Extract the [x, y] coordinate from the center of the cell holding the provided text.  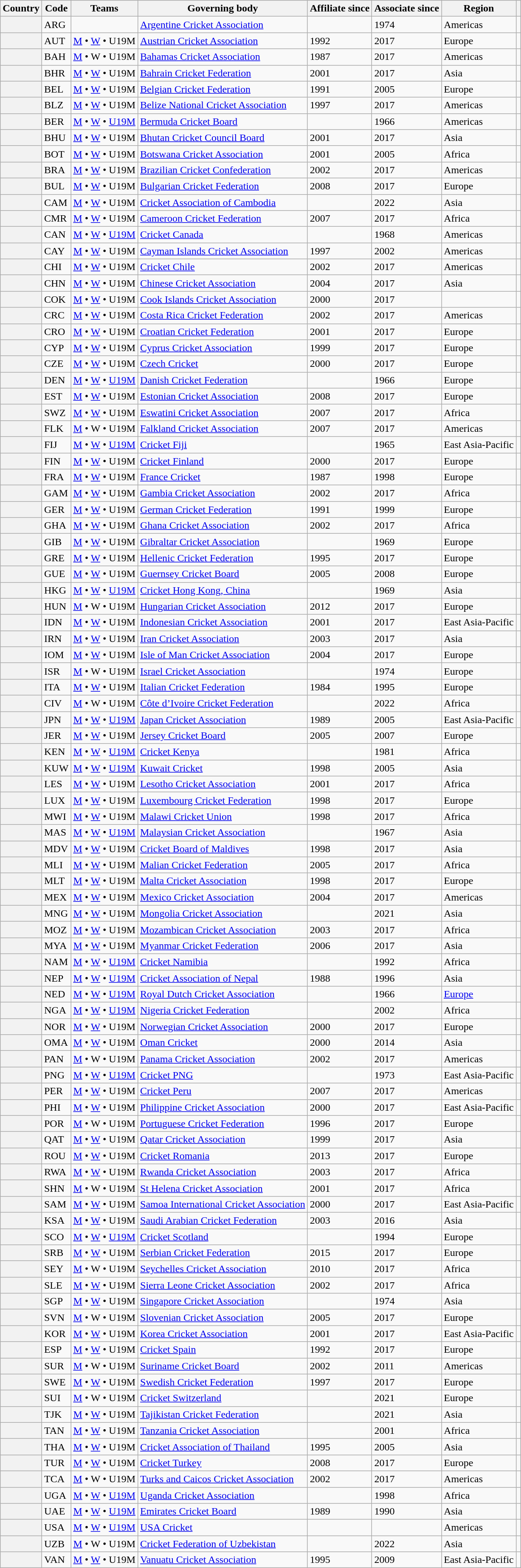
SGP [56, 1301]
TJK [56, 1414]
GIB [56, 542]
USA Cricket [223, 1528]
IDN [56, 622]
Vanuatu Cricket Association [223, 1560]
Malian Cricket Federation [223, 865]
Swedish Cricket Federation [223, 1382]
Teams [104, 8]
Governing body [223, 8]
MAS [56, 833]
NOR [56, 1027]
MLT [56, 881]
Singapore Cricket Association [223, 1301]
KSA [56, 1220]
Norwegian Cricket Association [223, 1027]
CAY [56, 251]
OMA [56, 1043]
1981 [407, 752]
MDV [56, 849]
Sierra Leone Cricket Association [223, 1285]
SCO [56, 1237]
Cricket Turkey [223, 1463]
1994 [407, 1237]
CRO [56, 332]
SVN [56, 1317]
Belize National Cricket Association [223, 105]
SUI [56, 1398]
2014 [407, 1043]
Cricket Namibia [223, 962]
Falkland Cricket Association [223, 428]
Mongolia Cricket Association [223, 913]
BHU [56, 138]
Botswana Cricket Association [223, 154]
Ghana Cricket Association [223, 526]
Korea Cricket Association [223, 1334]
Tanzania Cricket Association [223, 1430]
2012 [340, 606]
Danish Cricket Federation [223, 380]
SRB [56, 1253]
Gambia Cricket Association [223, 493]
2006 [340, 946]
Country [21, 8]
Cricket Finland [223, 461]
2013 [340, 1156]
Cricket Scotland [223, 1237]
Iran Cricket Association [223, 639]
BER [56, 121]
Jersey Cricket Board [223, 736]
Italian Cricket Federation [223, 687]
Slovenian Cricket Association [223, 1317]
Turks and Caicos Cricket Association [223, 1479]
1984 [340, 687]
Nigeria Cricket Federation [223, 1011]
Indonesian Cricket Association [223, 622]
Region [479, 8]
GHA [56, 526]
ARG [56, 25]
Samoa International Cricket Association [223, 1204]
SAM [56, 1204]
SHN [56, 1188]
COK [56, 299]
Uganda Cricket Association [223, 1495]
Cricket Chile [223, 267]
Philippine Cricket Association [223, 1107]
BRA [56, 170]
Cricket Spain [223, 1350]
MEX [56, 897]
Affiliate since [340, 8]
JER [56, 736]
ROU [56, 1156]
RWA [56, 1172]
KOR [56, 1334]
BOT [56, 154]
PHI [56, 1107]
SEY [56, 1269]
IRN [56, 639]
GAM [56, 493]
2016 [407, 1220]
Côte d’Ivoire Cricket Federation [223, 703]
GER [56, 510]
GUE [56, 574]
Cyprus Cricket Association [223, 348]
2010 [340, 1269]
BEL [56, 89]
LES [56, 784]
CIV [56, 703]
Cricket Canada [223, 235]
Czech Cricket [223, 364]
Bahrain Cricket Federation [223, 73]
Argentine Cricket Association [223, 25]
VAN [56, 1560]
Oman Cricket [223, 1043]
ISR [56, 671]
QAT [56, 1140]
Royal Dutch Cricket Association [223, 994]
Cricket Fiji [223, 445]
France Cricket [223, 477]
POR [56, 1123]
1973 [407, 1075]
2015 [340, 1253]
Cricket Board of Maldives [223, 849]
German Cricket Federation [223, 510]
THA [56, 1447]
Seychelles Cricket Association [223, 1269]
MOZ [56, 929]
SLE [56, 1285]
JPN [56, 720]
BLZ [56, 105]
SWE [56, 1382]
Cricket Federation of Uzbekistan [223, 1544]
MLI [56, 865]
Costa Rica Cricket Federation [223, 315]
Kuwait Cricket [223, 768]
CHI [56, 267]
MYA [56, 946]
1967 [407, 833]
DEN [56, 380]
Cricket Association of Thailand [223, 1447]
FIN [56, 461]
1968 [407, 235]
CHN [56, 283]
Mozambican Cricket Association [223, 929]
Suriname Cricket Board [223, 1366]
Qatar Cricket Association [223, 1140]
Serbian Cricket Federation [223, 1253]
Tajikistan Cricket Federation [223, 1414]
BUL [56, 186]
Saudi Arabian Cricket Federation [223, 1220]
PAN [56, 1059]
1990 [407, 1512]
Cook Islands Cricket Association [223, 299]
KEN [56, 752]
Malawi Cricket Union [223, 816]
USA [56, 1528]
Guernsey Cricket Board [223, 574]
1988 [340, 978]
BHR [56, 73]
SWZ [56, 412]
St Helena Cricket Association [223, 1188]
Cricket Kenya [223, 752]
Myanmar Cricket Federation [223, 946]
Japan Cricket Association [223, 720]
Luxembourg Cricket Federation [223, 800]
Cricket Peru [223, 1091]
Cricket PNG [223, 1075]
TCA [56, 1479]
UAE [56, 1512]
CAM [56, 203]
Associate since [407, 8]
Lesotho Cricket Association [223, 784]
CZE [56, 364]
Cayman Islands Cricket Association [223, 251]
Austrian Cricket Association [223, 41]
Code [56, 8]
TAN [56, 1430]
HUN [56, 606]
CAN [56, 235]
Cameroon Cricket Federation [223, 219]
UGA [56, 1495]
Croatian Cricket Federation [223, 332]
Mexico Cricket Association [223, 897]
Emirates Cricket Board [223, 1512]
FIJ [56, 445]
BAH [56, 57]
1965 [407, 445]
Chinese Cricket Association [223, 283]
Bahamas Cricket Association [223, 57]
Israel Cricket Association [223, 671]
IOM [56, 655]
Portuguese Cricket Federation [223, 1123]
Bulgarian Cricket Federation [223, 186]
Bermuda Cricket Board [223, 121]
ESP [56, 1350]
FRA [56, 477]
Isle of Man Cricket Association [223, 655]
2009 [407, 1560]
Hungarian Cricket Association [223, 606]
NEP [56, 978]
NGA [56, 1011]
Cricket Association of Nepal [223, 978]
Belgian Cricket Federation [223, 89]
GRE [56, 558]
Rwanda Cricket Association [223, 1172]
UZB [56, 1544]
MWI [56, 816]
HKG [56, 590]
MNG [56, 913]
AUT [56, 41]
EST [56, 396]
NAM [56, 962]
Cricket Hong Kong, China [223, 590]
FLK [56, 428]
Malaysian Cricket Association [223, 833]
Cricket Romania [223, 1156]
SUR [56, 1366]
TUR [56, 1463]
PER [56, 1091]
PNG [56, 1075]
Bhutan Cricket Council Board [223, 138]
Cricket Association of Cambodia [223, 203]
CRC [56, 315]
LUX [56, 800]
Brazilian Cricket Confederation [223, 170]
CMR [56, 219]
2011 [407, 1366]
NED [56, 994]
KUW [56, 768]
Hellenic Cricket Federation [223, 558]
Cricket Switzerland [223, 1398]
Estonian Cricket Association [223, 396]
Panama Cricket Association [223, 1059]
CYP [56, 348]
Malta Cricket Association [223, 881]
Gibraltar Cricket Association [223, 542]
Eswatini Cricket Association [223, 412]
ITA [56, 687]
